Find where the given text appears and provide that cell's center as (x, y) coordinate. 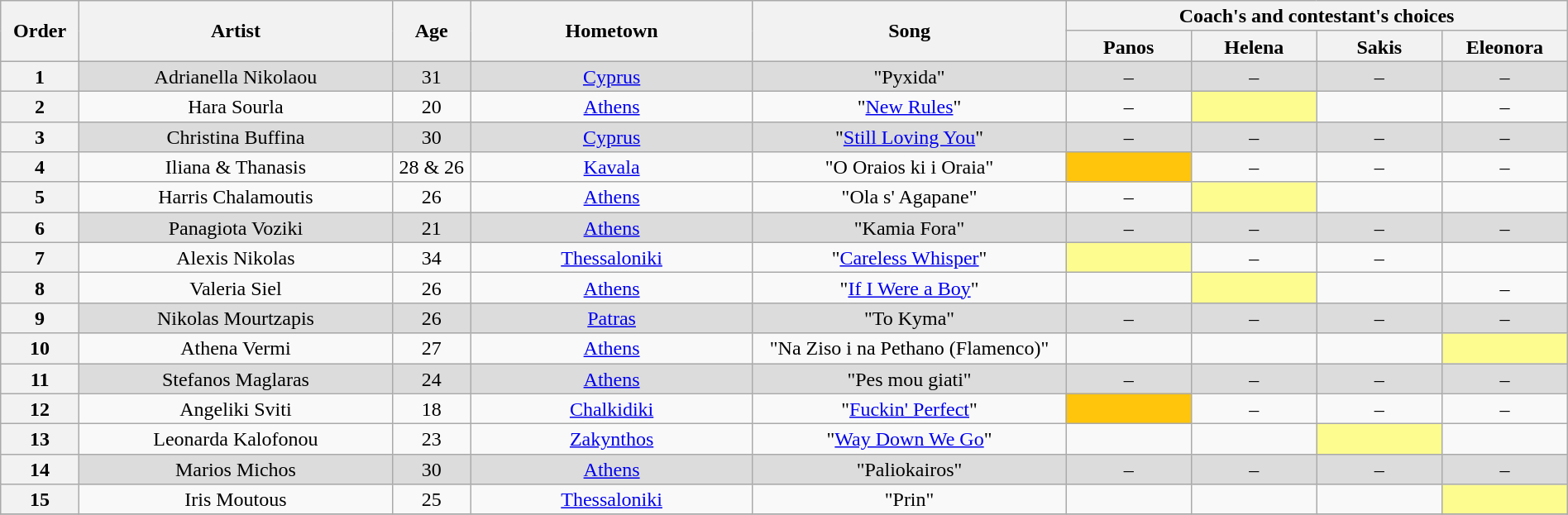
31 (432, 76)
Valeria Siel (235, 288)
"To Kyma" (910, 317)
Hometown (612, 31)
"O Oraios ki i Oraia" (910, 167)
Eleonora (1505, 46)
15 (40, 499)
3 (40, 137)
"New Rules" (910, 106)
Adrianella Nikolaou (235, 76)
"Pes mou giati" (910, 379)
"Way Down We Go" (910, 440)
"Paliokairos" (910, 470)
Nikolas Mourtzapis (235, 317)
Iliana & Thanasis (235, 167)
"Careless Whisper" (910, 258)
14 (40, 470)
Artist (235, 31)
Stefanos Maglaras (235, 379)
1 (40, 76)
Coach's and contestant's choices (1317, 17)
"Na Ziso i na Pethano (Flamenco)" (910, 349)
"Fuckin' Perfect" (910, 408)
Panos (1129, 46)
"Ola s' Agapane" (910, 197)
Panagiota Voziki (235, 228)
Angeliki Sviti (235, 408)
5 (40, 197)
6 (40, 228)
23 (432, 440)
10 (40, 349)
7 (40, 258)
Song (910, 31)
11 (40, 379)
28 & 26 (432, 167)
Patras (612, 317)
4 (40, 167)
18 (432, 408)
13 (40, 440)
"Pyxida" (910, 76)
Kavala (612, 167)
Helena (1255, 46)
34 (432, 258)
Harris Chalamoutis (235, 197)
24 (432, 379)
"Still Loving You" (910, 137)
Marios Michos (235, 470)
25 (432, 499)
"Prin" (910, 499)
21 (432, 228)
12 (40, 408)
Sakis (1379, 46)
Athena Vermi (235, 349)
Christina Buffina (235, 137)
Chalkidiki (612, 408)
Leonarda Kalofonou (235, 440)
20 (432, 106)
Iris Moutous (235, 499)
Alexis Nikolas (235, 258)
Hara Sourla (235, 106)
27 (432, 349)
9 (40, 317)
Zakynthos (612, 440)
2 (40, 106)
8 (40, 288)
"Kamia Fora" (910, 228)
"If I Were a Boy" (910, 288)
Age (432, 31)
Order (40, 31)
